Locate the cell with the specified text and output its [x, y] center coordinate. 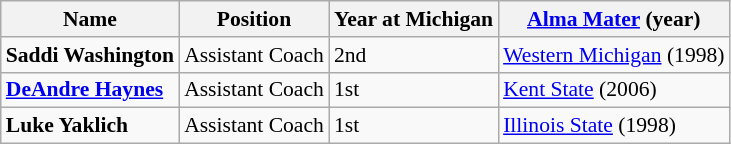
Alma Mater (year) [614, 19]
Name [90, 19]
Year at Michigan [414, 19]
DeAndre Haynes [90, 90]
2nd [414, 55]
Western Michigan (1998) [614, 55]
Illinois State (1998) [614, 126]
Saddi Washington [90, 55]
Kent State (2006) [614, 90]
Position [254, 19]
Luke Yaklich [90, 126]
